Capture the cell that displays the provided text and extract its [X, Y] central coordinate. 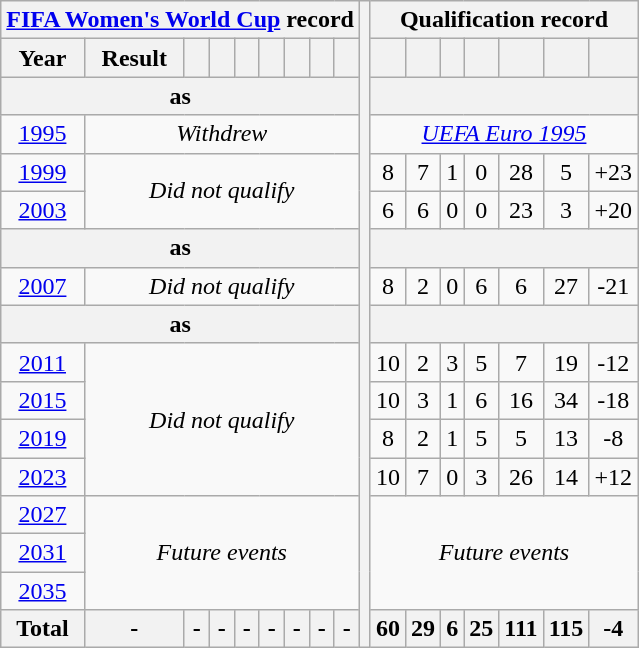
Result [134, 58]
+20 [614, 210]
27 [566, 286]
19 [566, 362]
1995 [42, 134]
29 [424, 629]
28 [521, 172]
2023 [42, 477]
-12 [614, 362]
-21 [614, 286]
Qualification record [504, 20]
-4 [614, 629]
2027 [42, 515]
2007 [42, 286]
+12 [614, 477]
-8 [614, 438]
2035 [42, 591]
UEFA Euro 1995 [504, 134]
Total [42, 629]
23 [521, 210]
60 [388, 629]
2011 [42, 362]
Year [42, 58]
14 [566, 477]
+23 [614, 172]
16 [521, 400]
-18 [614, 400]
Withdrew [222, 134]
2019 [42, 438]
26 [521, 477]
25 [482, 629]
34 [566, 400]
115 [566, 629]
2031 [42, 553]
FIFA Women's World Cup record [180, 20]
111 [521, 629]
13 [566, 438]
1999 [42, 172]
2015 [42, 400]
2003 [42, 210]
